Return [x, y] of the center of cell containing provided text 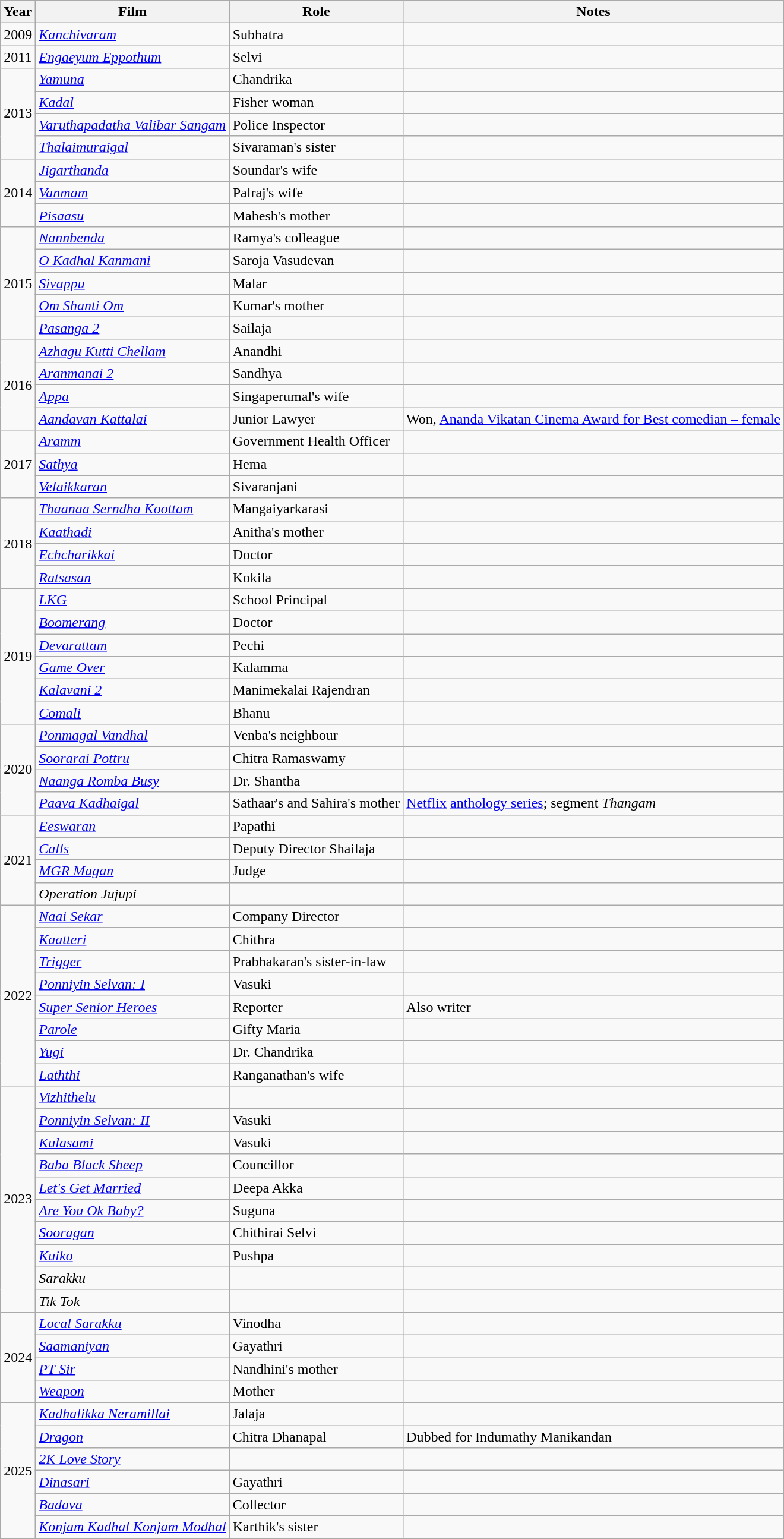
Kuiko [132, 1256]
Chithra [316, 939]
Saamaniyan [132, 1346]
Appa [132, 396]
Boomerang [132, 622]
Pushpa [316, 1256]
Tik Tok [132, 1301]
Ponniyin Selvan: I [132, 984]
2021 [18, 860]
Sivaranjani [316, 487]
Om Shanti Om [132, 306]
Aranmanai 2 [132, 374]
Ratsasan [132, 577]
Kadhalikka Neramillai [132, 1414]
Kanchivaram [132, 34]
Sivaraman's sister [316, 147]
2014 [18, 193]
Thaanaa Serndha Koottam [132, 509]
Soorarai Pottru [132, 758]
Pechi [316, 645]
Chandrika [316, 80]
Manimekalai Rajendran [316, 690]
Chitra Dhanapal [316, 1437]
Devarattam [132, 645]
Game Over [132, 668]
Engaeyum Eppothum [132, 57]
Echcharikkai [132, 554]
Soundar's wife [316, 170]
Vizhithelu [132, 1098]
Vinodha [316, 1323]
Prabhakaran's sister-in-law [316, 961]
2022 [18, 995]
Jalaja [316, 1414]
Bhanu [316, 713]
Sivappu [132, 283]
Paava Kadhaigal [132, 803]
Selvi [316, 57]
Chithirai Selvi [316, 1233]
Anandhi [316, 351]
O Kadhal Kanmani [132, 260]
Comali [132, 713]
Vanmam [132, 193]
Company Director [316, 916]
Singaperumal's wife [316, 396]
Are You Ok Baby? [132, 1210]
Role [316, 12]
Ranganathan's wife [316, 1075]
2016 [18, 385]
Reporter [316, 1007]
Notes [594, 12]
Badava [132, 1505]
Weapon [132, 1392]
Calls [132, 849]
Operation Jujupi [132, 894]
Laththi [132, 1075]
2019 [18, 656]
Yugi [132, 1052]
Sailaja [316, 329]
Suguna [316, 1210]
Fisher woman [316, 102]
Papathi [316, 826]
Netflix anthology series; segment Thangam [594, 803]
2025 [18, 1471]
Palraj's wife [316, 193]
Azhagu Kutti Chellam [132, 351]
Baba Black Sheep [132, 1165]
Eeswaran [132, 826]
Kaathadi [132, 532]
Super Senior Heroes [132, 1007]
Junior Lawyer [316, 419]
Deepa Akka [316, 1188]
2013 [18, 113]
Velaikkaran [132, 487]
Subhatra [316, 34]
Dr. Shantha [316, 781]
Gifty Maria [316, 1030]
Anitha's mother [316, 532]
2009 [18, 34]
Judge [316, 871]
Varuthapadatha Valibar Sangam [132, 125]
Dubbed for Indumathy Manikandan [594, 1437]
Parole [132, 1030]
Ramya's colleague [316, 238]
Government Health Officer [316, 441]
Yamuna [132, 80]
2K Love Story [132, 1459]
Nandhini's mother [316, 1368]
Councillor [316, 1165]
Malar [316, 283]
Police Inspector [316, 125]
Venba's neighbour [316, 736]
Kokila [316, 577]
Dinasari [132, 1482]
Also writer [594, 1007]
Karthik's sister [316, 1527]
2017 [18, 464]
Kalamma [316, 668]
Local Sarakku [132, 1323]
Sarakku [132, 1278]
School Principal [316, 600]
Let's Get Married [132, 1188]
Jigarthanda [132, 170]
Kumar's mother [316, 306]
Chitra Ramaswamy [316, 758]
Kaatteri [132, 939]
Kulasami [132, 1143]
Ponmagal Vandhal [132, 736]
Won, Ananda Vikatan Cinema Award for Best comedian – female [594, 419]
2023 [18, 1199]
Mangaiyarkarasi [316, 509]
Saroja Vasudevan [316, 260]
Sooragan [132, 1233]
Pasanga 2 [132, 329]
MGR Magan [132, 871]
Kadal [132, 102]
PT Sir [132, 1368]
Mahesh's mother [316, 215]
2020 [18, 769]
Ponniyin Selvan: II [132, 1120]
LKG [132, 600]
Film [132, 12]
Aramm [132, 441]
2024 [18, 1357]
Kalavani 2 [132, 690]
Pisaasu [132, 215]
Deputy Director Shailaja [316, 849]
Hema [316, 464]
Dr. Chandrika [316, 1052]
2011 [18, 57]
Aandavan Kattalai [132, 419]
Sathaar's and Sahira's mother [316, 803]
Thalaimuraigal [132, 147]
Dragon [132, 1437]
Konjam Kadhal Konjam Modhal [132, 1527]
Sandhya [316, 374]
2018 [18, 543]
Year [18, 12]
Sathya [132, 464]
Naai Sekar [132, 916]
2015 [18, 283]
Naanga Romba Busy [132, 781]
Collector [316, 1505]
Trigger [132, 961]
Mother [316, 1392]
Nannbenda [132, 238]
